Scan for the cell matching the given text and deliver its (X, Y) coordinate at center. 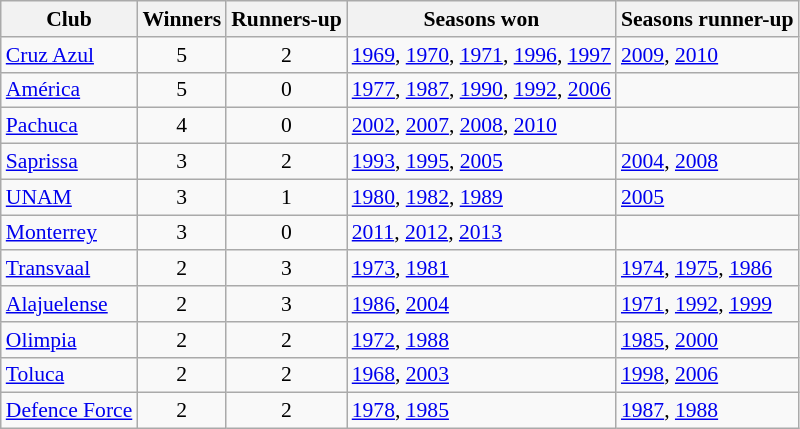
Defence Force (70, 411)
Toluca (70, 375)
Seasons runner-up (708, 19)
Runners-up (286, 19)
1971, 1992, 1999 (708, 304)
1980, 1982, 1989 (482, 197)
1993, 1995, 2005 (482, 162)
1969, 1970, 1971, 1996, 1997 (482, 55)
América (70, 90)
Seasons won (482, 19)
Club (70, 19)
2002, 2007, 2008, 2010 (482, 126)
1998, 2006 (708, 375)
Saprissa (70, 162)
Cruz Azul (70, 55)
1985, 2000 (708, 340)
Monterrey (70, 233)
1973, 1981 (482, 269)
1977, 1987, 1990, 1992, 2006 (482, 90)
Olimpia (70, 340)
1978, 1985 (482, 411)
Transvaal (70, 269)
1986, 2004 (482, 304)
UNAM (70, 197)
1972, 1988 (482, 340)
2004, 2008 (708, 162)
Winners (182, 19)
2005 (708, 197)
1968, 2003 (482, 375)
1974, 1975, 1986 (708, 269)
Pachuca (70, 126)
1 (286, 197)
2011, 2012, 2013 (482, 233)
2009, 2010 (708, 55)
Alajuelense (70, 304)
4 (182, 126)
1987, 1988 (708, 411)
